For the text-containing cell, return its midpoint in (x, y) coordinate format. 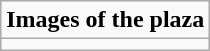
Images of the plaza (106, 20)
